For the text-containing cell, return its midpoint in (X, Y) coordinate format. 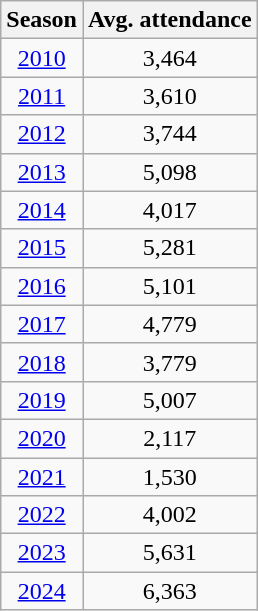
3,610 (170, 96)
2015 (42, 248)
4,779 (170, 324)
2021 (42, 477)
5,101 (170, 286)
2,117 (170, 438)
2014 (42, 210)
5,007 (170, 400)
5,631 (170, 553)
2010 (42, 58)
2023 (42, 553)
3,779 (170, 362)
2017 (42, 324)
2011 (42, 96)
2019 (42, 400)
5,098 (170, 172)
4,002 (170, 515)
6,363 (170, 591)
1,530 (170, 477)
Avg. attendance (170, 20)
2022 (42, 515)
2013 (42, 172)
5,281 (170, 248)
4,017 (170, 210)
2018 (42, 362)
2020 (42, 438)
3,464 (170, 58)
2024 (42, 591)
2016 (42, 286)
2012 (42, 134)
Season (42, 20)
3,744 (170, 134)
